Search for the cell housing the specified text and yield its [X, Y] center coordinate. 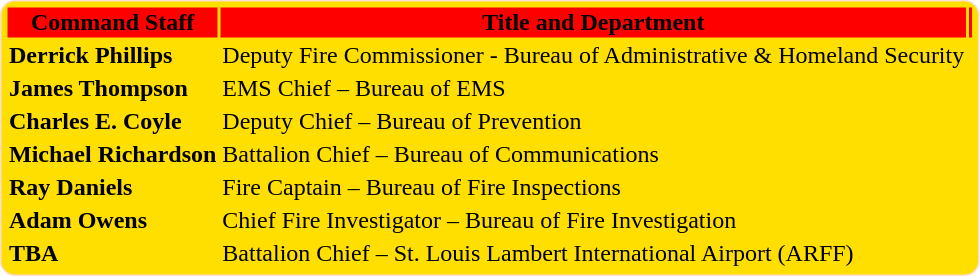
Command Staff [113, 23]
EMS Chief – Bureau of EMS [594, 89]
Michael Richardson [113, 155]
Battalion Chief – St. Louis Lambert International Airport (ARFF) [594, 253]
Chief Fire Investigator – Bureau of Fire Investigation [594, 221]
James Thompson [113, 89]
Title and Department [594, 23]
Deputy Chief – Bureau of Prevention [594, 121]
TBA [113, 253]
Charles E. Coyle [113, 121]
Adam Owens [113, 221]
Battalion Chief – Bureau of Communications [594, 155]
Derrick Phillips [113, 55]
Ray Daniels [113, 187]
Deputy Fire Commissioner - Bureau of Administrative & Homeland Security [594, 55]
Fire Captain – Bureau of Fire Inspections [594, 187]
